Scan for the cell matching the given text and deliver its (X, Y) coordinate at center. 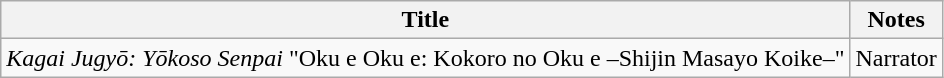
Notes (896, 20)
Kagai Jugyō: Yōkoso Senpai "Oku e Oku e: Kokoro no Oku e –Shijin Masayo Koike–" (426, 58)
Narrator (896, 58)
Title (426, 20)
